Return the [x, y] coordinate for the center point of the cell that contains the specified text.  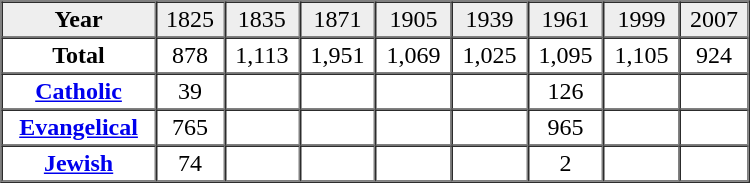
1,025 [489, 56]
126 [566, 92]
2007 [714, 20]
1999 [642, 20]
Total [79, 56]
Year [79, 20]
965 [566, 128]
924 [714, 56]
765 [190, 128]
1,095 [566, 56]
1939 [489, 20]
1,105 [642, 56]
878 [190, 56]
Evangelical [79, 128]
1,951 [337, 56]
74 [190, 164]
1,113 [262, 56]
1825 [190, 20]
Catholic [79, 92]
1961 [566, 20]
1835 [262, 20]
1905 [413, 20]
1,069 [413, 56]
1871 [337, 20]
39 [190, 92]
2 [566, 164]
Jewish [79, 164]
